Return the [x, y] coordinate for the center point of the cell that contains the specified text.  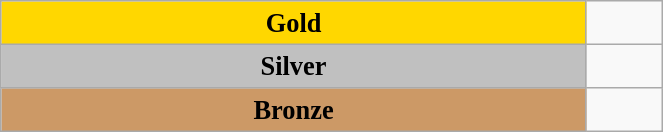
Bronze [294, 109]
Gold [294, 22]
Silver [294, 66]
